Return the [x, y] coordinate for the center point of the cell that contains the specified text.  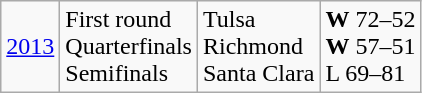
2013 [30, 47]
TulsaRichmondSanta Clara [258, 47]
First roundQuarterfinalsSemifinals [129, 47]
W 72–52W 57–51L 69–81 [370, 47]
